From the cell containing the given text, extract its center point as [X, Y] coordinate. 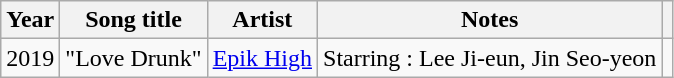
"Love Drunk" [134, 58]
Starring : Lee Ji-eun, Jin Seo-yeon [490, 58]
Artist [262, 20]
2019 [30, 58]
Epik High [262, 58]
Song title [134, 20]
Year [30, 20]
Notes [490, 20]
